From the cell containing the given text, extract its center point as (x, y) coordinate. 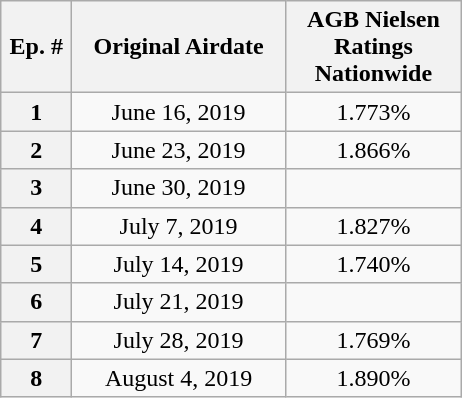
6 (36, 302)
1.773% (373, 112)
1.866% (373, 150)
July 7, 2019 (179, 226)
1.740% (373, 264)
July 14, 2019 (179, 264)
August 4, 2019 (179, 378)
1 (36, 112)
8 (36, 378)
June 23, 2019 (179, 150)
1.890% (373, 378)
AGB Nielsen Ratings Nationwide (373, 47)
July 21, 2019 (179, 302)
1.769% (373, 340)
June 30, 2019 (179, 188)
5 (36, 264)
2 (36, 150)
3 (36, 188)
7 (36, 340)
July 28, 2019 (179, 340)
June 16, 2019 (179, 112)
4 (36, 226)
Ep. # (36, 47)
Original Airdate (179, 47)
1.827% (373, 226)
